Output the (X, Y) coordinate of the center of the cell containing the given text.  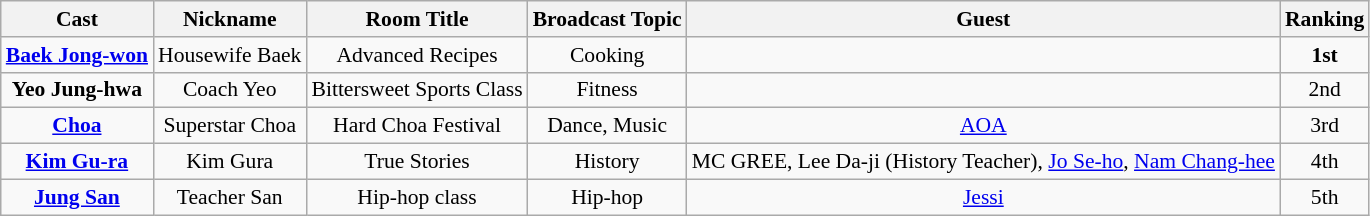
2nd (1324, 90)
Hip-hop (608, 197)
Kim Gura (230, 162)
Jung San (77, 197)
Hip-hop class (416, 197)
History (608, 162)
Hard Choa Festival (416, 126)
Advanced Recipes (416, 55)
Kim Gu-ra (77, 162)
Jessi (984, 197)
True Stories (416, 162)
Superstar Choa (230, 126)
Housewife Baek (230, 55)
Baek Jong-won (77, 55)
Coach Yeo (230, 90)
AOA (984, 126)
Yeo Jung-hwa (77, 90)
Cooking (608, 55)
Guest (984, 19)
Room Title (416, 19)
3rd (1324, 126)
Ranking (1324, 19)
Broadcast Topic (608, 19)
Bittersweet Sports Class (416, 90)
Cast (77, 19)
Teacher San (230, 197)
Dance, Music (608, 126)
Fitness (608, 90)
MC GREE, Lee Da-ji (History Teacher), Jo Se-ho, Nam Chang-hee (984, 162)
4th (1324, 162)
1st (1324, 55)
5th (1324, 197)
Nickname (230, 19)
Choa (77, 126)
